Output the [x, y] coordinate of the center of the cell containing the given text.  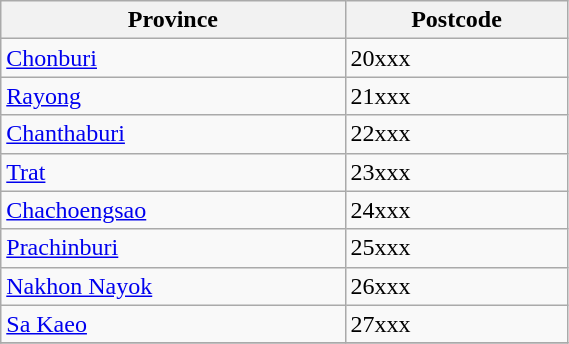
26xxx [456, 286]
23xxx [456, 172]
Chachoengsao [173, 210]
Rayong [173, 96]
22xxx [456, 134]
Prachinburi [173, 248]
24xxx [456, 210]
Postcode [456, 20]
Chanthaburi [173, 134]
Nakhon Nayok [173, 286]
Trat [173, 172]
Province [173, 20]
25xxx [456, 248]
Sa Kaeo [173, 324]
21xxx [456, 96]
27xxx [456, 324]
Chonburi [173, 58]
20xxx [456, 58]
